From the cell containing the given text, extract its center point as (x, y) coordinate. 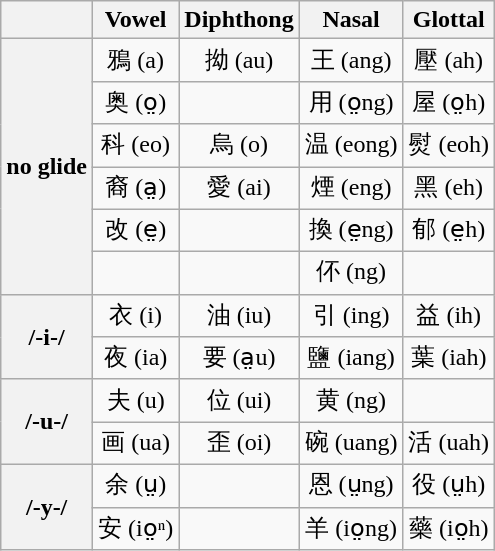
Vowel (136, 20)
羊 (io̤ng) (351, 528)
夜 (ia) (136, 358)
衣 (i) (136, 316)
愛 (ai) (239, 188)
恩 (ṳng) (351, 486)
改 (e̤) (136, 230)
Diphthong (239, 20)
位 (ui) (239, 400)
拗 (au) (239, 60)
黄 (ng) (351, 400)
安 (io̤ⁿ) (136, 528)
引 (ing) (351, 316)
no glide (47, 166)
碗 (uang) (351, 444)
熨 (eoh) (449, 146)
益 (ih) (449, 316)
裔 (a̤) (136, 188)
/-y-/ (47, 506)
壓 (ah) (449, 60)
夫 (u) (136, 400)
屋 (o̤h) (449, 102)
鴉 (a) (136, 60)
烏 (o) (239, 146)
余 (ṳ) (136, 486)
役 (ṳh) (449, 486)
煙 (eng) (351, 188)
黑 (eh) (449, 188)
/-i-/ (47, 336)
郁 (e̤h) (449, 230)
Glottal (449, 20)
王 (ang) (351, 60)
奥 (o̤) (136, 102)
活 (uah) (449, 444)
換 (e̤ng) (351, 230)
科 (eo) (136, 146)
藥 (io̤h) (449, 528)
Nasal (351, 20)
用 (o̤ng) (351, 102)
鹽 (iang) (351, 358)
画 (ua) (136, 444)
歪 (oi) (239, 444)
/-u-/ (47, 422)
油 (iu) (239, 316)
温 (eong) (351, 146)
葉 (iah) (449, 358)
要 (a̤u) (239, 358)
伓 (ng) (351, 274)
